Extract the [x, y] coordinate from the center of the cell holding the provided text.  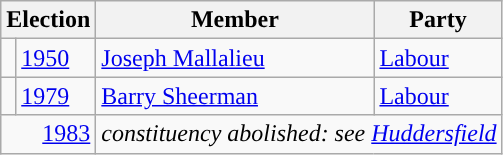
Barry Sheerman [235, 96]
Member [235, 20]
1983 [48, 134]
Party [438, 20]
constituency abolished: see Huddersfield [299, 134]
Election [48, 20]
1950 [56, 58]
Joseph Mallalieu [235, 58]
1979 [56, 96]
